Identify which cell holds the provided text, then report its (x, y) central coordinate. 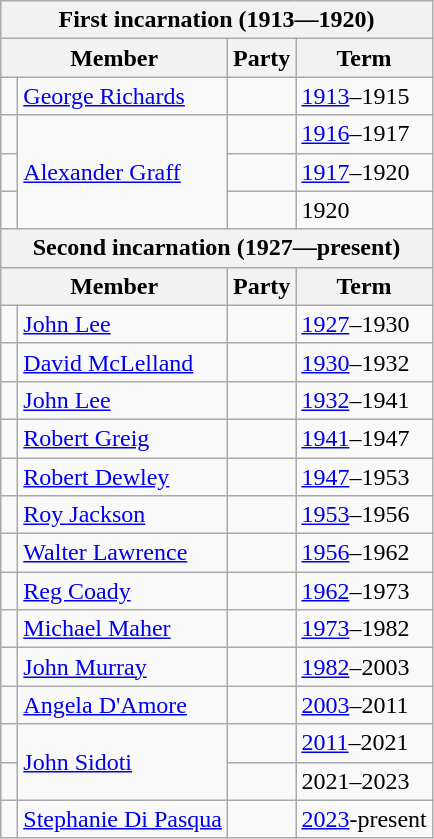
1962–1973 (364, 591)
Roy Jackson (123, 515)
1913–1915 (364, 96)
2011–2021 (364, 743)
1917–1920 (364, 172)
1956–1962 (364, 553)
1920 (364, 210)
Reg Coady (123, 591)
Stephanie Di Pasqua (123, 819)
Second incarnation (1927—present) (216, 248)
1927–1930 (364, 324)
John Murray (123, 667)
1932–1941 (364, 400)
1982–2003 (364, 667)
Michael Maher (123, 629)
Angela D'Amore (123, 705)
Robert Dewley (123, 477)
1930–1932 (364, 362)
1941–1947 (364, 438)
1947–1953 (364, 477)
2003–2011 (364, 705)
1916–1917 (364, 134)
First incarnation (1913—1920) (216, 20)
Robert Greig (123, 438)
1973–1982 (364, 629)
David McLelland (123, 362)
1953–1956 (364, 515)
2021–2023 (364, 781)
Alexander Graff (123, 172)
John Sidoti (123, 762)
Walter Lawrence (123, 553)
George Richards (123, 96)
2023-present (364, 819)
